Return (X, Y) of the center of cell containing provided text 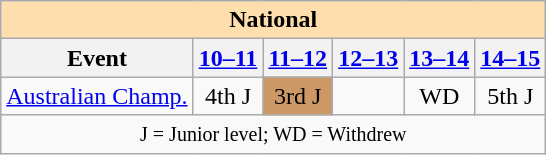
WD (440, 96)
5th J (510, 96)
Australian Champ. (97, 96)
12–13 (368, 58)
10–11 (228, 58)
4th J (228, 96)
14–15 (510, 58)
11–12 (298, 58)
Event (97, 58)
13–14 (440, 58)
3rd J (298, 96)
National (274, 20)
J = Junior level; WD = Withdrew (274, 134)
